Output the (X, Y) coordinate of the center of the cell containing the given text.  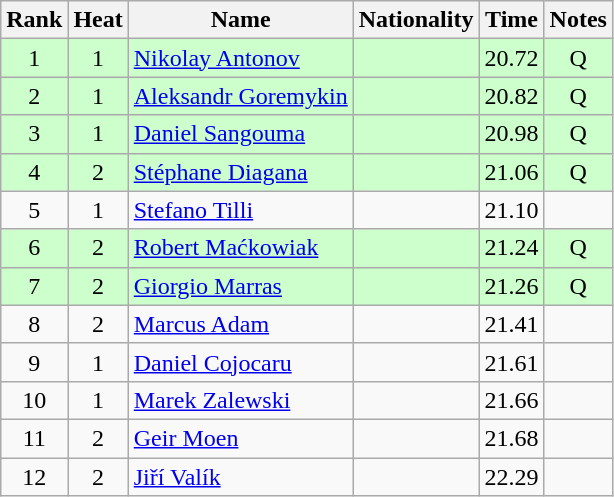
Daniel Cojocaru (240, 362)
Stéphane Diagana (240, 172)
21.06 (512, 172)
21.24 (512, 248)
20.98 (512, 134)
Stefano Tilli (240, 210)
Time (512, 20)
21.61 (512, 362)
6 (34, 248)
Heat (98, 20)
Marek Zalewski (240, 400)
10 (34, 400)
21.68 (512, 438)
Robert Maćkowiak (240, 248)
Rank (34, 20)
21.26 (512, 286)
9 (34, 362)
20.82 (512, 96)
Nationality (416, 20)
11 (34, 438)
Giorgio Marras (240, 286)
Jiří Valík (240, 477)
4 (34, 172)
21.10 (512, 210)
Daniel Sangouma (240, 134)
20.72 (512, 58)
3 (34, 134)
21.41 (512, 324)
Geir Moen (240, 438)
Notes (578, 20)
Marcus Adam (240, 324)
Name (240, 20)
5 (34, 210)
Aleksandr Goremykin (240, 96)
22.29 (512, 477)
8 (34, 324)
21.66 (512, 400)
Nikolay Antonov (240, 58)
12 (34, 477)
7 (34, 286)
